Determine the (x, y) coordinate at the center of the cell enclosing the given text.  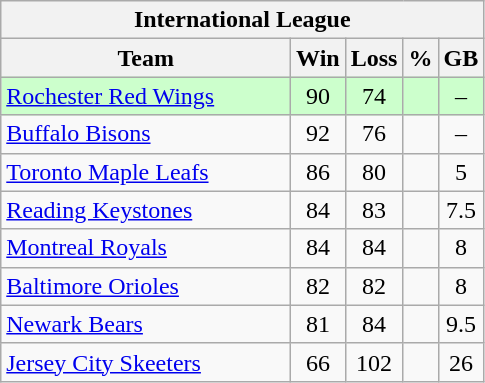
81 (318, 324)
Toronto Maple Leafs (146, 172)
5 (461, 172)
92 (318, 134)
Baltimore Orioles (146, 286)
Buffalo Bisons (146, 134)
Win (318, 58)
66 (318, 362)
86 (318, 172)
74 (374, 96)
9.5 (461, 324)
Newark Bears (146, 324)
102 (374, 362)
Jersey City Skeeters (146, 362)
7.5 (461, 210)
90 (318, 96)
76 (374, 134)
International League (242, 20)
80 (374, 172)
26 (461, 362)
Montreal Royals (146, 248)
83 (374, 210)
% (420, 58)
Team (146, 58)
Rochester Red Wings (146, 96)
Loss (374, 58)
Reading Keystones (146, 210)
GB (461, 58)
